Identify which cell holds the provided text, then report its (X, Y) central coordinate. 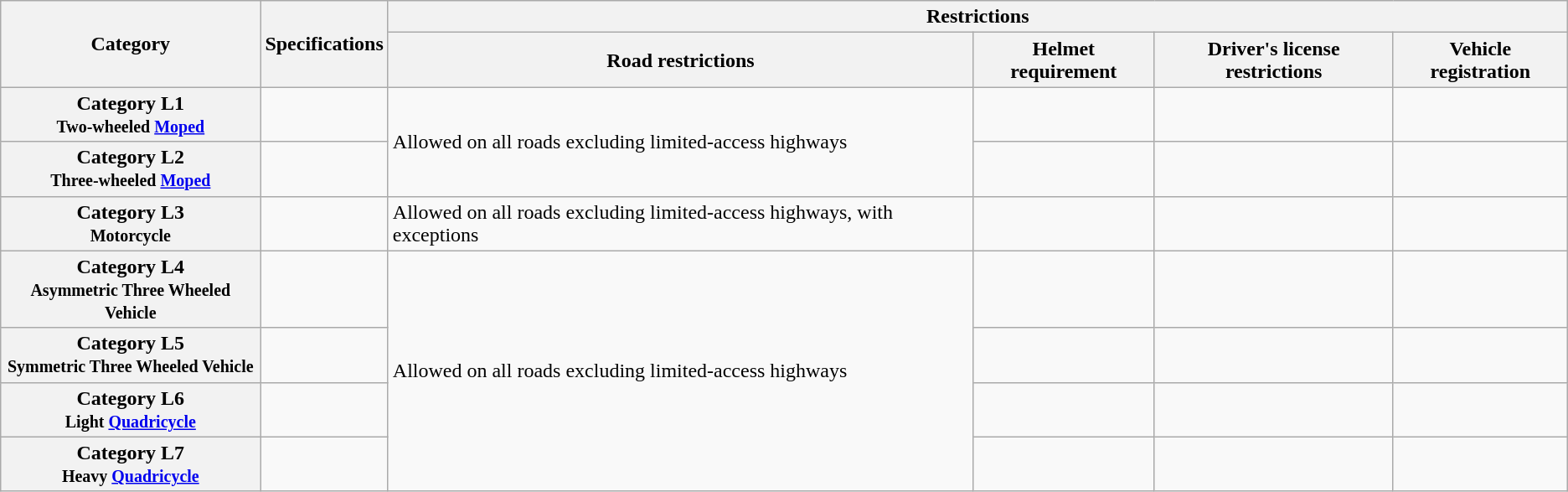
Restrictions (977, 17)
Helmet requirement (1064, 60)
Category L4Asymmetric Three Wheeled Vehicle (131, 289)
Allowed on all roads excluding limited-access highways, with exceptions (680, 223)
Category L3Motorcycle (131, 223)
Category L1Two-wheeled Moped (131, 114)
Driver's license restrictions (1273, 60)
Category L6Light Quadricycle (131, 409)
Category (131, 44)
Vehicle registration (1480, 60)
Category L2Three-wheeled Moped (131, 169)
Category L7Heavy Quadricycle (131, 464)
Road restrictions (680, 60)
Category L5Symmetric Three Wheeled Vehicle (131, 355)
Specifications (324, 44)
